For the text-containing cell, return its midpoint in (x, y) coordinate format. 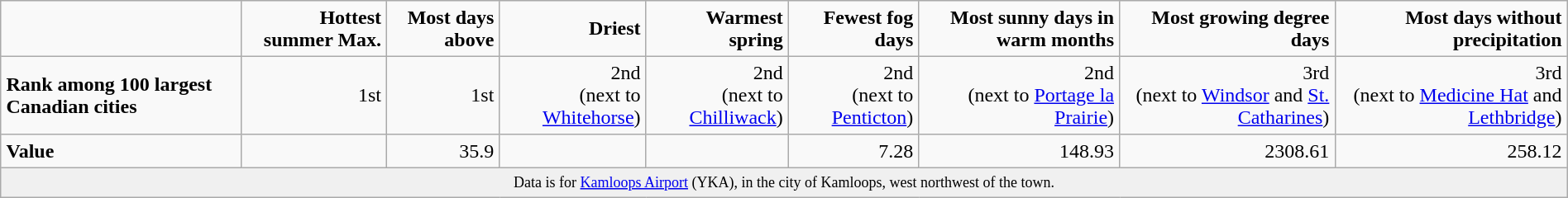
Fewest fog days (854, 29)
35.9 (443, 151)
Rank among 100 largest Canadian cities (121, 95)
Data is for Kamloops Airport (YKA), in the city of Kamloops, west northwest of the town. (784, 182)
Value (121, 151)
2nd(next to Penticton) (854, 95)
Most growing degree days (1227, 29)
3rd(next to Medicine Hat and Lethbridge) (1451, 95)
7.28 (854, 151)
Most days without precipitation (1451, 29)
258.12 (1451, 151)
Most sunny days in warm months (1019, 29)
2nd(next to Whitehorse) (572, 95)
Warmest spring (717, 29)
Most days above (443, 29)
Driest (572, 29)
148.93 (1019, 151)
2308.61 (1227, 151)
2nd(next to Portage la Prairie) (1019, 95)
Hottest summer Max. (314, 29)
3rd(next to Windsor and St. Catharines) (1227, 95)
2nd(next to Chilliwack) (717, 95)
